Determine the [X, Y] coordinate at the center of the cell enclosing the given text.  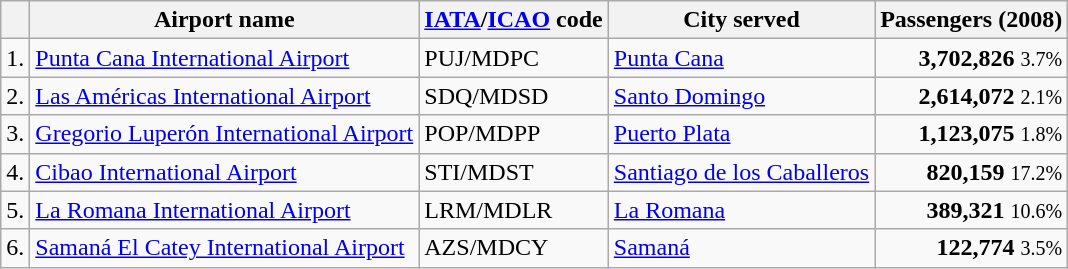
PUJ/MDPC [514, 58]
AZS/MDCY [514, 248]
Airport name [224, 20]
820,159 17.2% [972, 172]
2. [16, 96]
2,614,072 2.1% [972, 96]
Gregorio Luperón International Airport [224, 134]
City served [741, 20]
La Romana International Airport [224, 210]
Cibao International Airport [224, 172]
Santo Domingo [741, 96]
Las Américas International Airport [224, 96]
La Romana [741, 210]
Puerto Plata [741, 134]
POP/MDPP [514, 134]
Passengers (2008) [972, 20]
389,321 10.6% [972, 210]
122,774 3.5% [972, 248]
Punta Cana [741, 58]
5. [16, 210]
4. [16, 172]
6. [16, 248]
LRM/MDLR [514, 210]
1,123,075 1.8% [972, 134]
Punta Cana International Airport [224, 58]
SDQ/MDSD [514, 96]
1. [16, 58]
Samaná [741, 248]
STI/MDST [514, 172]
3. [16, 134]
Samaná El Catey International Airport [224, 248]
3,702,826 3.7% [972, 58]
IATA/ICAO code [514, 20]
Santiago de los Caballeros [741, 172]
